Identify which cell holds the provided text, then report its (x, y) central coordinate. 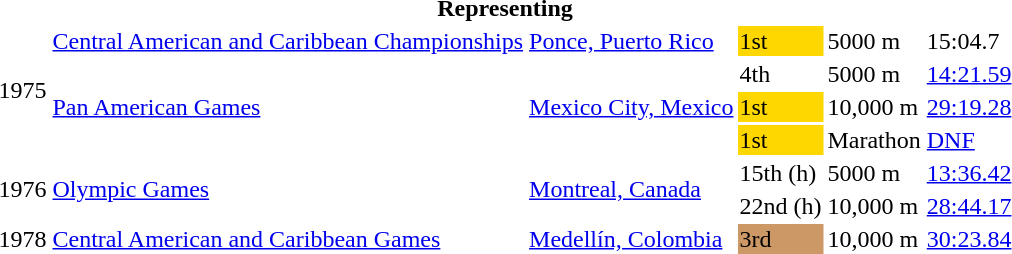
Mexico City, Mexico (632, 107)
Ponce, Puerto Rico (632, 41)
Olympic Games (288, 190)
4th (780, 74)
Central American and Caribbean Championships (288, 41)
Marathon (874, 140)
Pan American Games (288, 107)
Montreal, Canada (632, 190)
15th (h) (780, 173)
Medellín, Colombia (632, 239)
22nd (h) (780, 206)
Central American and Caribbean Games (288, 239)
3rd (780, 239)
